Return [x, y] of the center of cell containing provided text 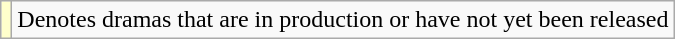
Denotes dramas that are in production or have not yet been released [343, 20]
